Pinpoint the cell where the given text exists, returning its (X, Y) midpoint coordinate. 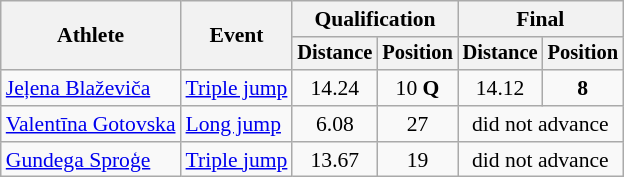
14.12 (500, 88)
14.24 (334, 88)
Qualification (374, 19)
Athlete (91, 36)
27 (417, 124)
Long jump (237, 124)
Jeļena Blaževiča (91, 88)
6.08 (334, 124)
10 Q (417, 88)
Triple jump (237, 88)
Event (237, 36)
Valentīna Gotovska (91, 124)
8 (583, 88)
did not advance (540, 124)
Final (540, 19)
